Return the (x, y) coordinate for the center point of the cell that contains the specified text.  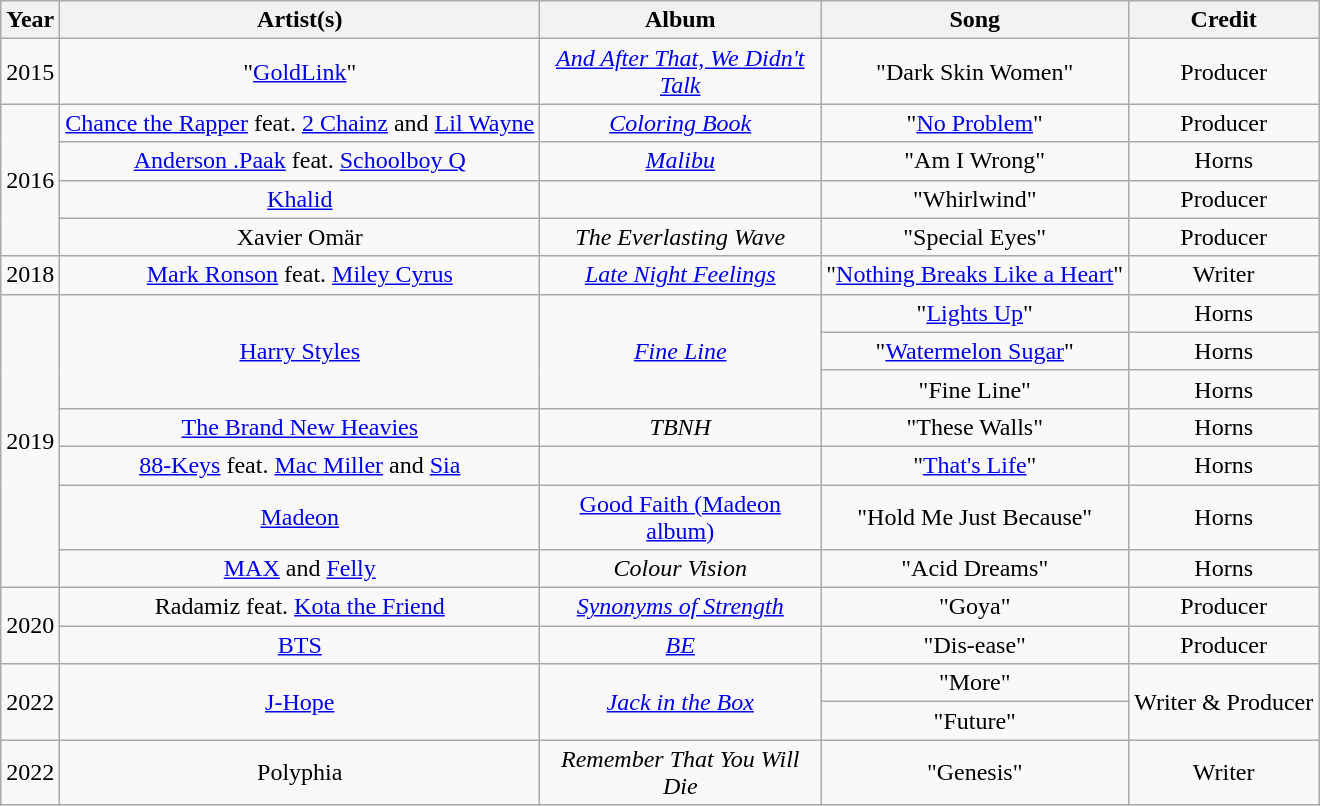
J-Hope (300, 702)
Year (30, 20)
The Brand New Heavies (300, 427)
Remember That You Will Die (680, 772)
The Everlasting Wave (680, 237)
And After That, We Didn't Talk (680, 72)
Credit (1224, 20)
2020 (30, 626)
"Fine Line" (975, 389)
Xavier Omär (300, 237)
"Dark Skin Women" (975, 72)
"Nothing Breaks Like a Heart" (975, 275)
Anderson .Paak feat. Schoolboy Q (300, 161)
"Acid Dreams" (975, 569)
"More" (975, 683)
Mark Ronson feat. Miley Cyrus (300, 275)
"Lights Up" (975, 313)
Chance the Rapper feat. 2 Chainz and Lil Wayne (300, 123)
Writer & Producer (1224, 702)
Synonyms of Strength (680, 607)
2018 (30, 275)
BTS (300, 645)
Malibu (680, 161)
Good Faith (Madeon album) (680, 516)
88-Keys feat. Mac Miller and Sia (300, 465)
"These Walls" (975, 427)
TBNH (680, 427)
"Watermelon Sugar" (975, 351)
"No Problem" (975, 123)
Jack in the Box (680, 702)
"Future" (975, 721)
2019 (30, 440)
"Am I Wrong" (975, 161)
"That's Life" (975, 465)
Late Night Feelings (680, 275)
MAX and Felly (300, 569)
Radamiz feat. Kota the Friend (300, 607)
Song (975, 20)
BE (680, 645)
"Genesis" (975, 772)
Album (680, 20)
"Goya" (975, 607)
"Whirlwind" (975, 199)
Artist(s) (300, 20)
"Hold Me Just Because" (975, 516)
Polyphia (300, 772)
2015 (30, 72)
Harry Styles (300, 351)
Madeon (300, 516)
2016 (30, 180)
"GoldLink" (300, 72)
Coloring Book (680, 123)
Fine Line (680, 351)
"Special Eyes" (975, 237)
Colour Vision (680, 569)
Khalid (300, 199)
"Dis-ease" (975, 645)
